Output the (X, Y) coordinate of the center of the cell containing the given text.  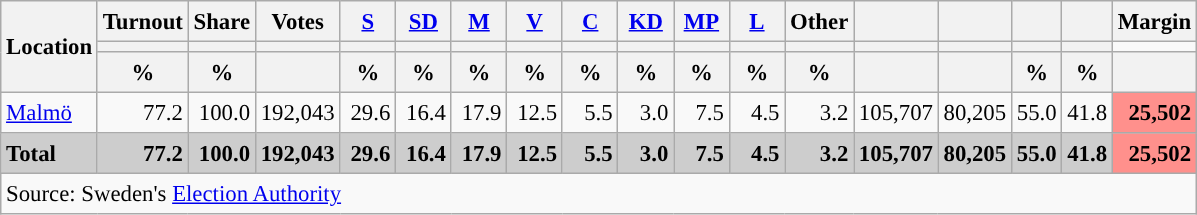
SD (424, 22)
Source: Sweden's Election Authority (599, 194)
Turnout (142, 22)
Malmö (50, 114)
MP (702, 22)
KD (646, 22)
Margin (1154, 22)
Other (820, 22)
M (479, 22)
L (757, 22)
S (368, 22)
V (535, 22)
C (590, 22)
Votes (298, 22)
Location (50, 47)
Total (50, 154)
Share (222, 22)
